Extract the (X, Y) coordinate from the center of the cell holding the provided text.  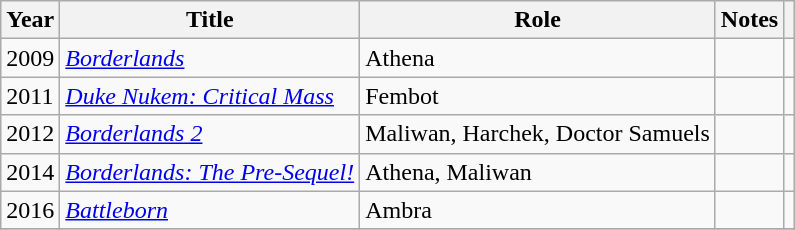
Athena, Maliwan (538, 172)
Notes (749, 20)
Borderlands 2 (210, 134)
2009 (30, 58)
2014 (30, 172)
2012 (30, 134)
Borderlands: The Pre-Sequel! (210, 172)
Maliwan, Harchek, Doctor Samuels (538, 134)
Title (210, 20)
Ambra (538, 210)
Duke Nukem: Critical Mass (210, 96)
2011 (30, 96)
Battleborn (210, 210)
Fembot (538, 96)
Borderlands (210, 58)
Year (30, 20)
2016 (30, 210)
Role (538, 20)
Athena (538, 58)
